Find where the given text appears and provide that cell's center as [x, y] coordinate. 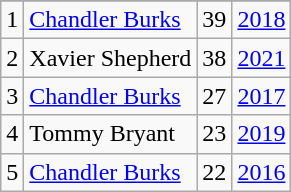
22 [214, 172]
Tommy Bryant [110, 134]
23 [214, 134]
Xavier Shepherd [110, 58]
38 [214, 58]
2021 [262, 58]
2017 [262, 96]
1 [12, 20]
2018 [262, 20]
3 [12, 96]
5 [12, 172]
27 [214, 96]
2 [12, 58]
39 [214, 20]
2016 [262, 172]
2019 [262, 134]
4 [12, 134]
